Determine the (x, y) coordinate at the center of the cell enclosing the given text.  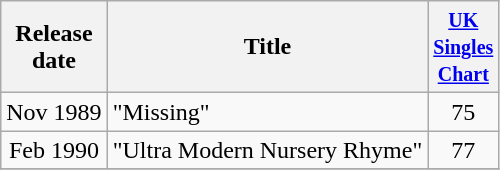
75 (464, 112)
"Missing" (268, 112)
UK Singles Chart (464, 47)
77 (464, 150)
Nov 1989 (54, 112)
Feb 1990 (54, 150)
Title (268, 47)
"Ultra Modern Nursery Rhyme" (268, 150)
Releasedate (54, 47)
